Return the [x, y] coordinate for the center point of the cell that contains the specified text.  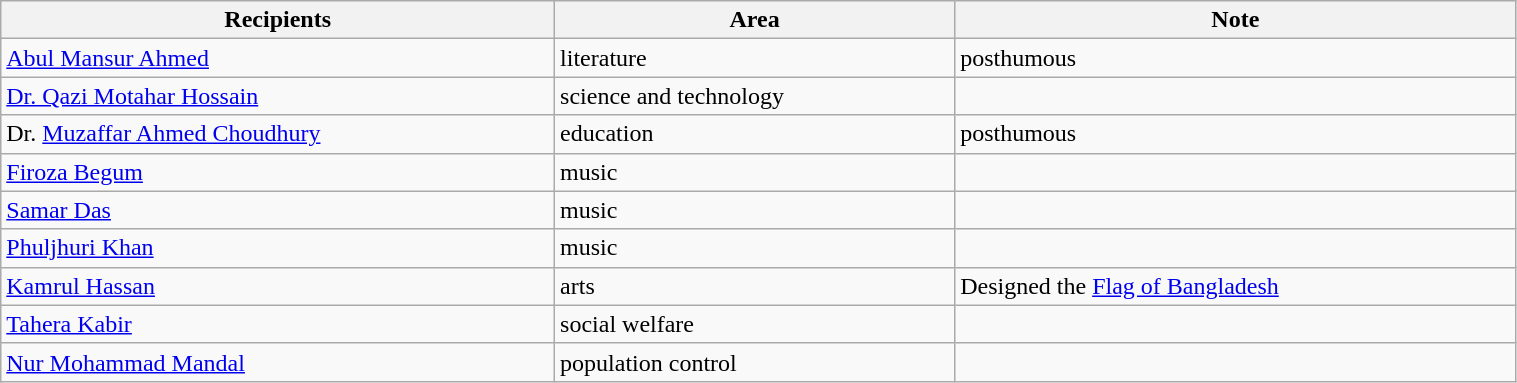
literature [755, 58]
Tahera Kabir [278, 324]
Dr. Qazi Motahar Hossain [278, 96]
Designed the Flag of Bangladesh [1236, 286]
science and technology [755, 96]
Area [755, 20]
Abul Mansur Ahmed [278, 58]
Kamrul Hassan [278, 286]
Firoza Begum [278, 172]
Note [1236, 20]
Samar Das [278, 210]
education [755, 134]
Dr. Muzaffar Ahmed Choudhury [278, 134]
Phuljhuri Khan [278, 248]
population control [755, 362]
social welfare [755, 324]
Nur Mohammad Mandal [278, 362]
Recipients [278, 20]
arts [755, 286]
